Output the (X, Y) coordinate of the center of the cell containing the given text.  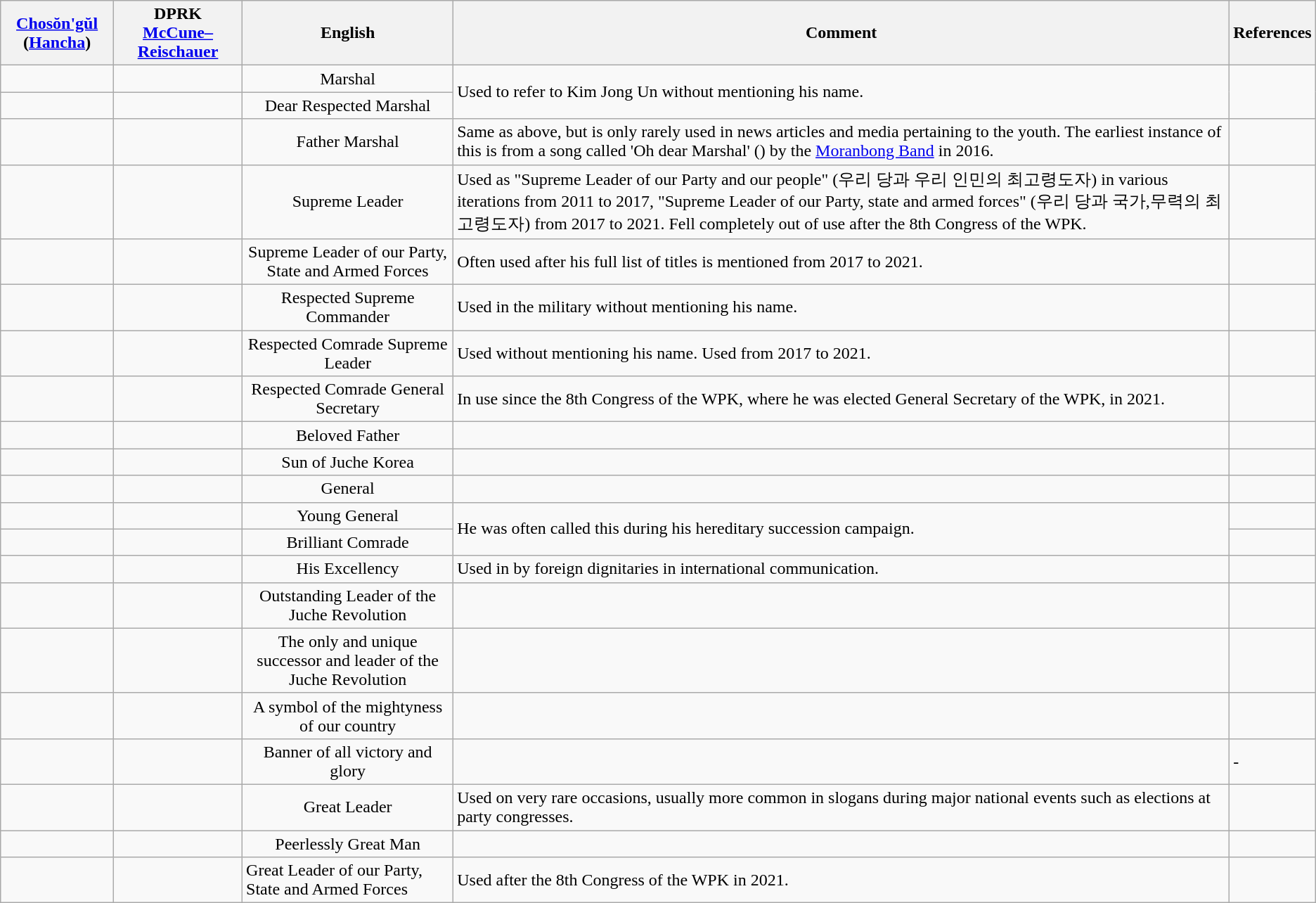
Outstanding Leader of the Juche Revolution (348, 605)
- (1272, 761)
Father Marshal (348, 142)
Brilliant Comrade (348, 542)
Dear Respected Marshal (348, 105)
Sun of Juche Korea (348, 462)
Used in the military without mentioning his name. (841, 308)
Respected Comrade Supreme Leader (348, 353)
Supreme Leader (348, 202)
Beloved Father (348, 435)
Marshal (348, 79)
Used in by foreign dignitaries in international communication. (841, 569)
A symbol of the mightyness of our country (348, 716)
Used without mentioning his name. Used from 2017 to 2021. (841, 353)
Respected Supreme Commander (348, 308)
English (348, 33)
Respected Comrade General Secretary (348, 399)
Young General (348, 515)
Great Leader (348, 807)
The only and unique successor and leader of the Juche Revolution (348, 660)
Chosŏn'gŭl (Hancha) (58, 33)
He was often called this during his hereditary succession campaign. (841, 529)
Used after the 8th Congress of the WPK in 2021. (841, 880)
Great Leader of our Party, State and Armed Forces (348, 880)
Comment (841, 33)
In use since the 8th Congress of the WPK, where he was elected General Secretary of the WPK, in 2021. (841, 399)
His Excellency (348, 569)
Peerlessly Great Man (348, 843)
General (348, 489)
Often used after his full list of titles is mentioned from 2017 to 2021. (841, 262)
DPRK McCune–Reischauer (177, 33)
References (1272, 33)
Used on very rare occasions, usually more common in slogans during major national events such as elections at party congresses. (841, 807)
Supreme Leader of our Party, State and Armed Forces (348, 262)
Used to refer to Kim Jong Un without mentioning his name. (841, 92)
Banner of all victory and glory (348, 761)
